Search for the cell housing the specified text and yield its [X, Y] center coordinate. 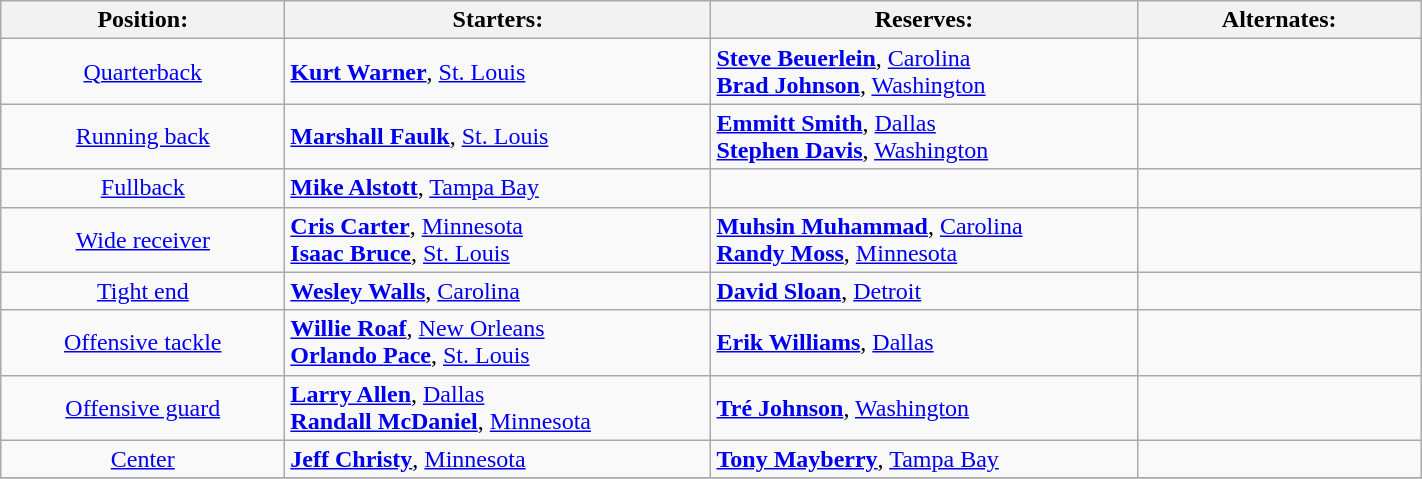
Wesley Walls, Carolina [498, 291]
Fullback [143, 188]
Jeff Christy, Minnesota [498, 459]
Running back [143, 136]
Position: [143, 20]
Offensive guard [143, 408]
Tight end [143, 291]
Willie Roaf, New Orleans Orlando Pace, St. Louis [498, 342]
Muhsin Muhammad, Carolina Randy Moss, Minnesota [924, 240]
Steve Beuerlein, Carolina Brad Johnson, Washington [924, 72]
Kurt Warner, St. Louis [498, 72]
Offensive tackle [143, 342]
Tré Johnson, Washington [924, 408]
Marshall Faulk, St. Louis [498, 136]
Reserves: [924, 20]
Alternates: [1279, 20]
Mike Alstott, Tampa Bay [498, 188]
Quarterback [143, 72]
Erik Williams, Dallas [924, 342]
Starters: [498, 20]
Center [143, 459]
Larry Allen, Dallas Randall McDaniel, Minnesota [498, 408]
Cris Carter, Minnesota Isaac Bruce, St. Louis [498, 240]
Emmitt Smith, Dallas Stephen Davis, Washington [924, 136]
David Sloan, Detroit [924, 291]
Tony Mayberry, Tampa Bay [924, 459]
Wide receiver [143, 240]
